Output the [X, Y] coordinate of the center of the cell containing the given text.  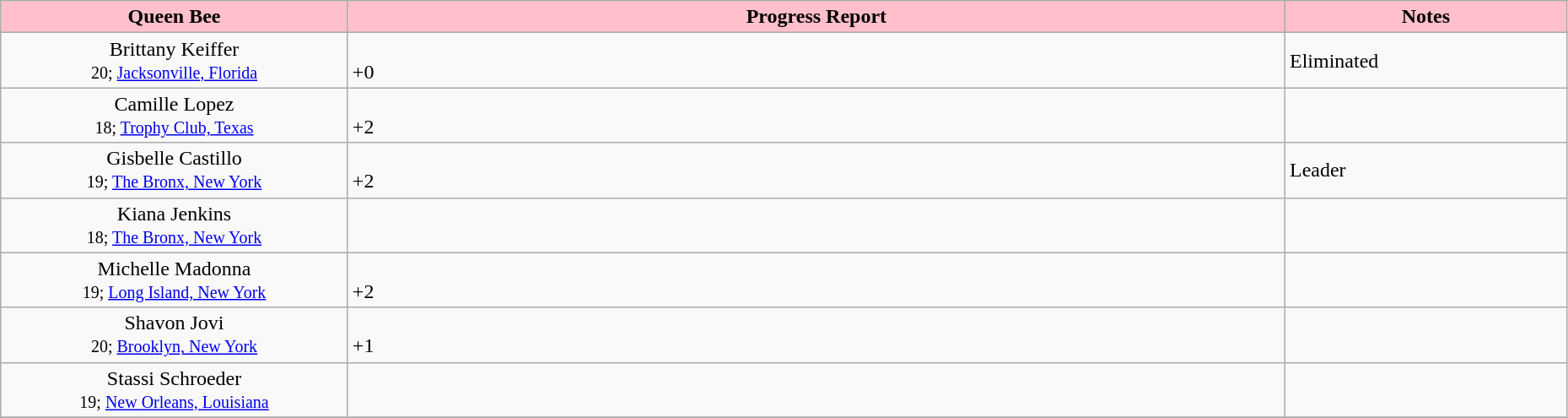
Eliminated [1425, 61]
Brittany Keiffer20; Jacksonville, Florida [175, 61]
Progress Report [816, 17]
+1 [816, 334]
Camille Lopez18; Trophy Club, Texas [175, 115]
Michelle Madonna19; Long Island, New York [175, 280]
Gisbelle Castillo19; The Bronx, New York [175, 171]
Kiana Jenkins18; The Bronx, New York [175, 225]
Stassi Schroeder19; New Orleans, Louisiana [175, 390]
Notes [1425, 17]
+0 [816, 61]
Shavon Jovi20; Brooklyn, New York [175, 334]
Queen Bee [175, 17]
Leader [1425, 171]
